Determine the (X, Y) coordinate at the center of the cell enclosing the given text.  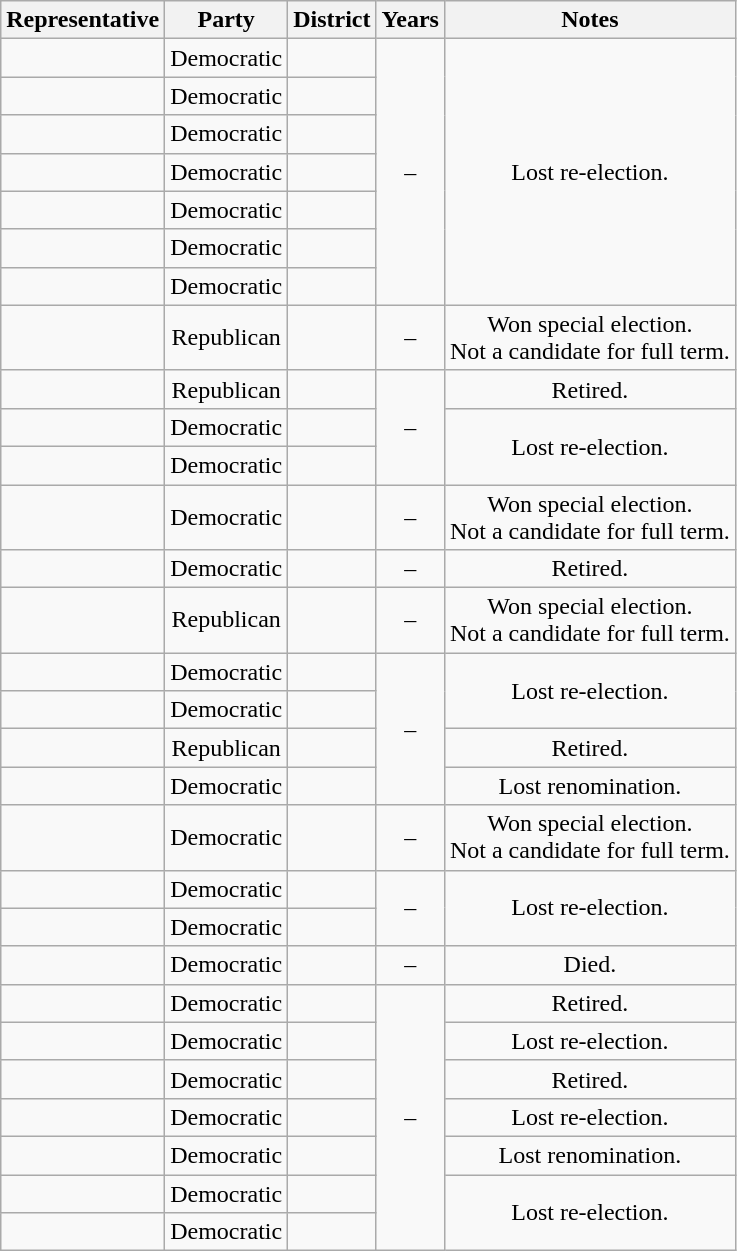
Notes (590, 20)
Died. (590, 965)
Representative (83, 20)
Years (410, 20)
Party (226, 20)
District (332, 20)
